Find where the given text appears and provide that cell's center as (x, y) coordinate. 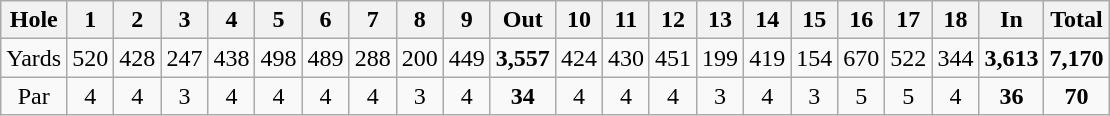
6 (326, 20)
7,170 (1076, 58)
1 (90, 20)
34 (522, 96)
430 (626, 58)
522 (908, 58)
288 (372, 58)
Out (522, 20)
10 (578, 20)
Total (1076, 20)
344 (956, 58)
3,557 (522, 58)
8 (420, 20)
489 (326, 58)
449 (466, 58)
424 (578, 58)
13 (720, 20)
3,613 (1012, 58)
451 (672, 58)
14 (768, 20)
438 (232, 58)
419 (768, 58)
199 (720, 58)
17 (908, 20)
2 (138, 20)
Par (34, 96)
12 (672, 20)
36 (1012, 96)
247 (184, 58)
498 (278, 58)
9 (466, 20)
7 (372, 20)
Yards (34, 58)
Hole (34, 20)
70 (1076, 96)
428 (138, 58)
18 (956, 20)
670 (862, 58)
15 (814, 20)
520 (90, 58)
11 (626, 20)
154 (814, 58)
In (1012, 20)
200 (420, 58)
16 (862, 20)
